Locate the cell with the specified text and output its (x, y) center coordinate. 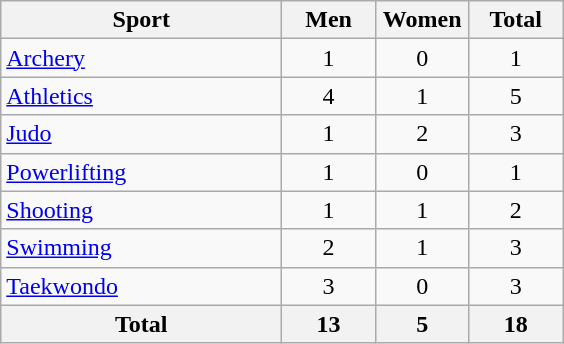
4 (329, 96)
Men (329, 20)
Judo (142, 134)
Sport (142, 20)
Athletics (142, 96)
18 (516, 324)
Women (422, 20)
Taekwondo (142, 286)
Shooting (142, 210)
Archery (142, 58)
Powerlifting (142, 172)
13 (329, 324)
Swimming (142, 248)
